Find where the given text appears and provide that cell's center as [X, Y] coordinate. 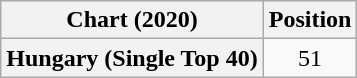
Chart (2020) [132, 20]
51 [310, 58]
Position [310, 20]
Hungary (Single Top 40) [132, 58]
